Provide the (X, Y) coordinate of the cell's center where the given text is located.  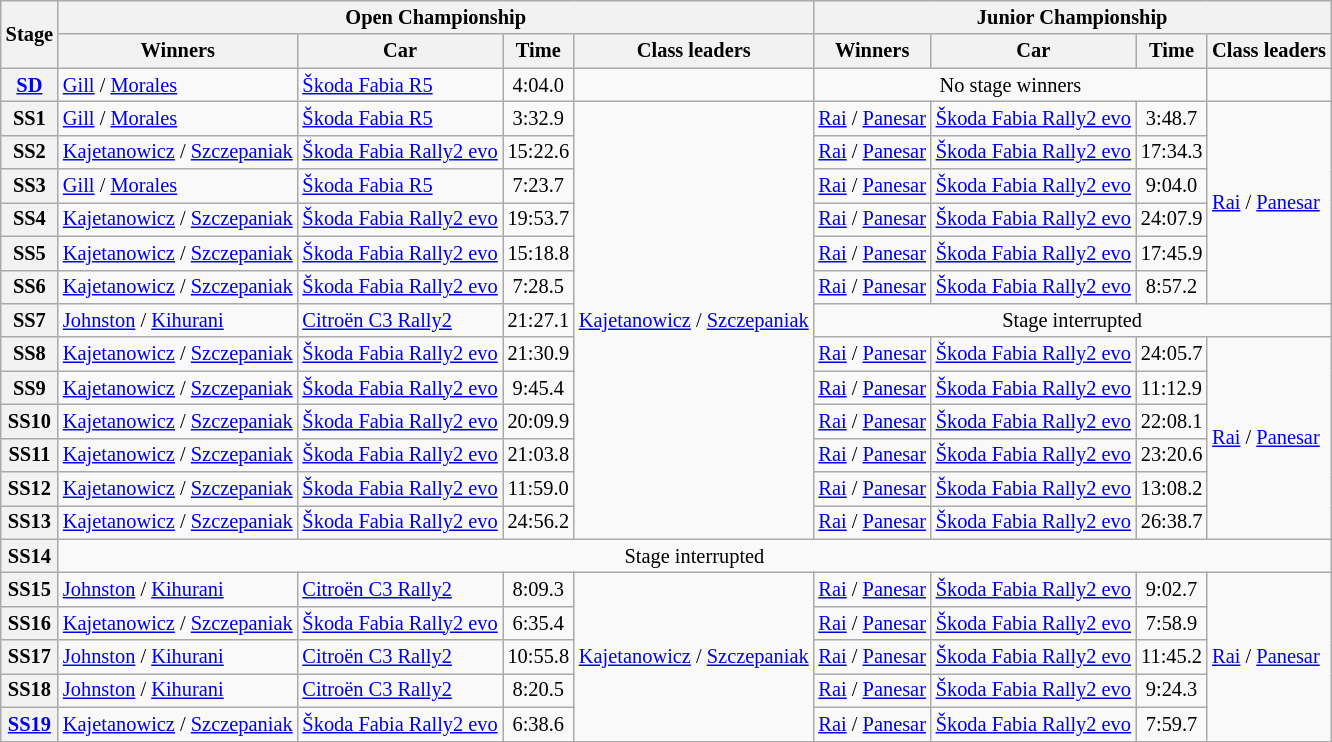
7:23.7 (538, 186)
Junior Championship (1072, 17)
SS12 (30, 489)
SS14 (30, 556)
SS2 (30, 152)
SS4 (30, 219)
17:34.3 (1172, 152)
9:04.0 (1172, 186)
13:08.2 (1172, 489)
7:59.7 (1172, 724)
Stage (30, 34)
23:20.6 (1172, 455)
SS13 (30, 522)
21:30.9 (538, 354)
22:08.1 (1172, 421)
SS6 (30, 287)
19:53.7 (538, 219)
15:18.8 (538, 253)
11:45.2 (1172, 657)
3:48.7 (1172, 118)
17:45.9 (1172, 253)
21:27.1 (538, 320)
8:20.5 (538, 690)
9:24.3 (1172, 690)
11:59.0 (538, 489)
SS10 (30, 421)
9:02.7 (1172, 589)
8:09.3 (538, 589)
24:07.9 (1172, 219)
6:35.4 (538, 623)
SD (30, 85)
No stage winners (1011, 85)
Open Championship (436, 17)
7:28.5 (538, 287)
20:09.9 (538, 421)
24:05.7 (1172, 354)
7:58.9 (1172, 623)
15:22.6 (538, 152)
SS18 (30, 690)
SS1 (30, 118)
SS16 (30, 623)
SS17 (30, 657)
8:57.2 (1172, 287)
SS11 (30, 455)
SS3 (30, 186)
SS5 (30, 253)
26:38.7 (1172, 522)
6:38.6 (538, 724)
SS7 (30, 320)
SS8 (30, 354)
9:45.4 (538, 388)
4:04.0 (538, 85)
3:32.9 (538, 118)
10:55.8 (538, 657)
SS19 (30, 724)
24:56.2 (538, 522)
21:03.8 (538, 455)
SS9 (30, 388)
SS15 (30, 589)
11:12.9 (1172, 388)
